Determine the [x, y] coordinate at the center of the cell enclosing the given text.  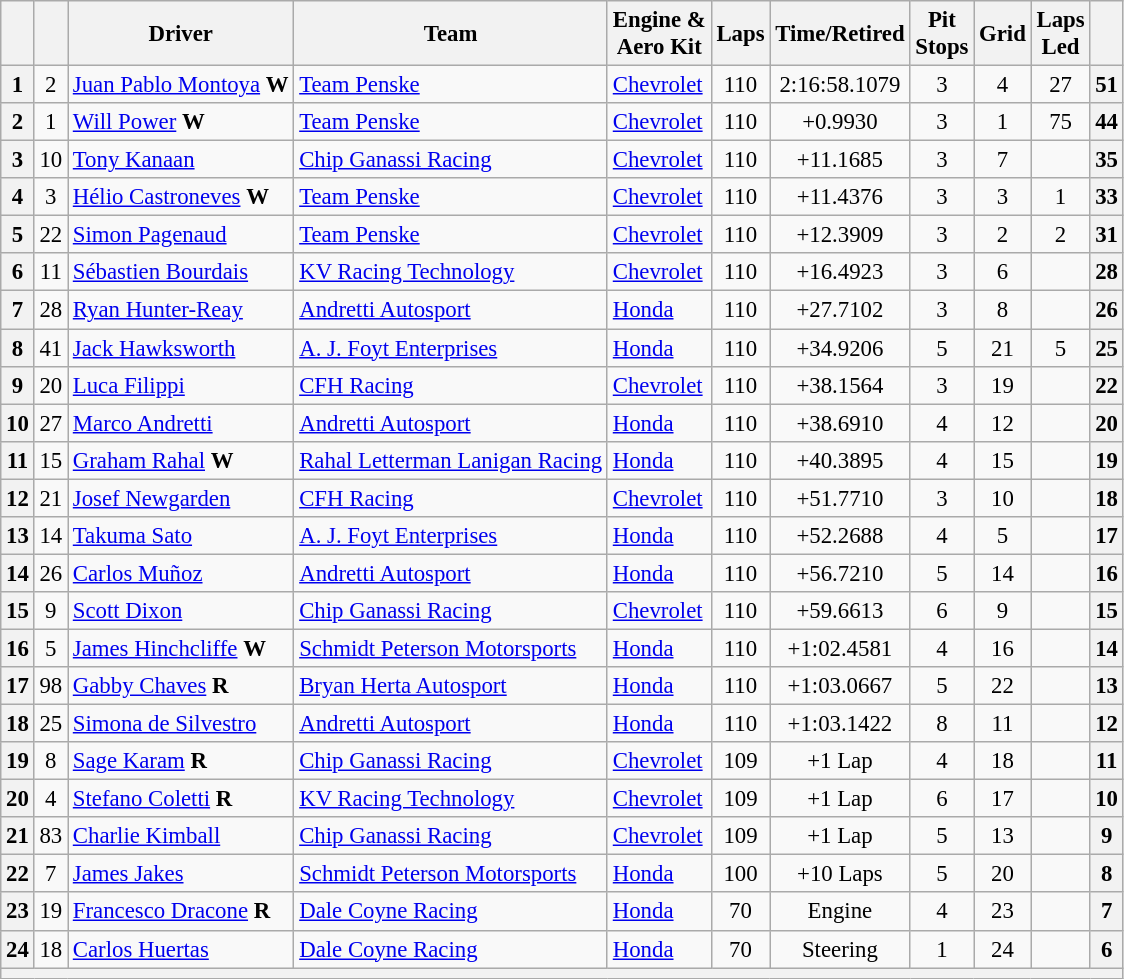
Ryan Hunter-Reay [181, 310]
+11.1685 [840, 160]
+40.3895 [840, 460]
Engine [840, 912]
+12.3909 [840, 235]
+16.4923 [840, 273]
Sébastien Bourdais [181, 273]
Marco Andretti [181, 423]
+1:02.4581 [840, 648]
+51.7710 [840, 498]
Jack Hawksworth [181, 348]
Hélio Castroneves W [181, 197]
Will Power W [181, 122]
83 [50, 836]
+1:03.0667 [840, 686]
Driver [181, 34]
98 [50, 686]
+11.4376 [840, 197]
Time/Retired [840, 34]
Charlie Kimball [181, 836]
Graham Rahal W [181, 460]
75 [1060, 122]
Juan Pablo Montoya W [181, 85]
+59.6613 [840, 611]
Luca Filippi [181, 385]
+1:03.1422 [840, 724]
+38.1564 [840, 385]
2:16:58.1079 [840, 85]
+52.2688 [840, 536]
31 [1106, 235]
51 [1106, 85]
Bryan Herta Autosport [451, 686]
Francesco Dracone R [181, 912]
Grid [1002, 34]
41 [50, 348]
James Jakes [181, 874]
Sage Karam R [181, 761]
Carlos Muñoz [181, 573]
LapsLed [1060, 34]
PitStops [942, 34]
35 [1106, 160]
+34.9206 [840, 348]
Rahal Letterman Lanigan Racing [451, 460]
Stefano Coletti R [181, 799]
Engine &Aero Kit [659, 34]
Takuma Sato [181, 536]
+38.6910 [840, 423]
Team [451, 34]
Scott Dixon [181, 611]
Simona de Silvestro [181, 724]
Simon Pagenaud [181, 235]
Tony Kanaan [181, 160]
+27.7102 [840, 310]
Carlos Huertas [181, 949]
44 [1106, 122]
+0.9930 [840, 122]
Steering [840, 949]
+56.7210 [840, 573]
+10 Laps [840, 874]
Laps [740, 34]
Josef Newgarden [181, 498]
Gabby Chaves R [181, 686]
33 [1106, 197]
100 [740, 874]
James Hinchcliffe W [181, 648]
